Search for the cell housing the specified text and yield its [X, Y] center coordinate. 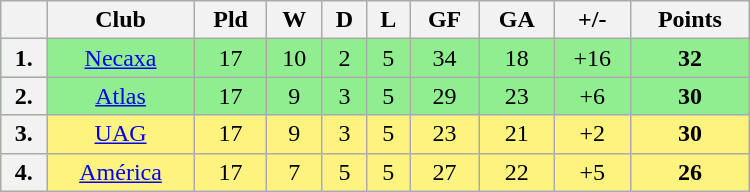
22 [517, 172]
7 [294, 172]
+2 [592, 134]
34 [445, 58]
2. [24, 96]
1. [24, 58]
3. [24, 134]
27 [445, 172]
2 [344, 58]
4. [24, 172]
21 [517, 134]
29 [445, 96]
Club [121, 20]
Points [690, 20]
26 [690, 172]
+/- [592, 20]
10 [294, 58]
UAG [121, 134]
+16 [592, 58]
L [388, 20]
32 [690, 58]
Pld [230, 20]
+6 [592, 96]
+5 [592, 172]
América [121, 172]
18 [517, 58]
GF [445, 20]
Necaxa [121, 58]
W [294, 20]
D [344, 20]
Atlas [121, 96]
GA [517, 20]
